Provide the [X, Y] coordinate of the cell's center where the given text is located.  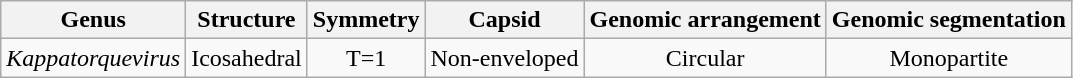
Genomic segmentation [948, 20]
Structure [247, 20]
Monopartite [948, 58]
Genomic arrangement [705, 20]
Capsid [504, 20]
T=1 [366, 58]
Symmetry [366, 20]
Genus [94, 20]
Non-enveloped [504, 58]
Kappatorquevirus [94, 58]
Circular [705, 58]
Icosahedral [247, 58]
